Detect which cell encompasses the target text, then output its [X, Y] center coordinate. 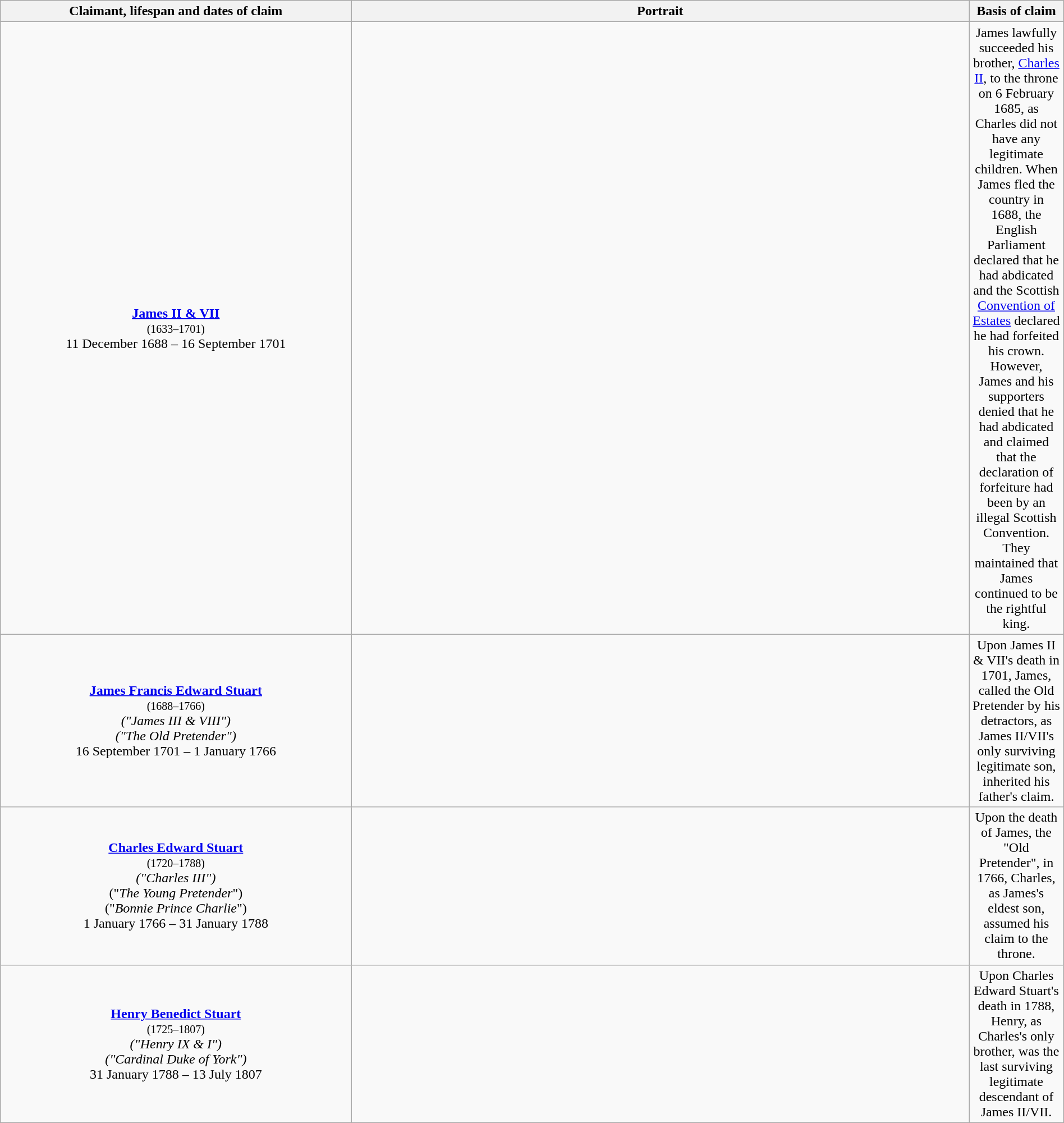
Upon Charles Edward Stuart's death in 1788, Henry, as Charles's only brother, was the last surviving legitimate descendant of James II/VII. [1017, 1044]
James Francis Edward Stuart(1688–1766)("James III & VIII")("The Old Pretender")16 September 1701 – 1 January 1766 [176, 721]
Upon the death of James, the "Old Pretender", in 1766, Charles, as James's eldest son, assumed his claim to the throne. [1017, 886]
Charles Edward Stuart(1720–1788)("Charles III")("The Young Pretender")("Bonnie Prince Charlie")1 January 1766 – 31 January 1788 [176, 886]
Basis of claim [1017, 11]
James II & VII(1633–1701)11 December 1688 – 16 September 1701 [176, 328]
Portrait [660, 11]
Claimant, lifespan and dates of claim [176, 11]
Henry Benedict Stuart(1725–1807)("Henry IX & I") ("Cardinal Duke of York")31 January 1788 – 13 July 1807 [176, 1044]
